Pinpoint the cell where the given text exists, returning its [X, Y] midpoint coordinate. 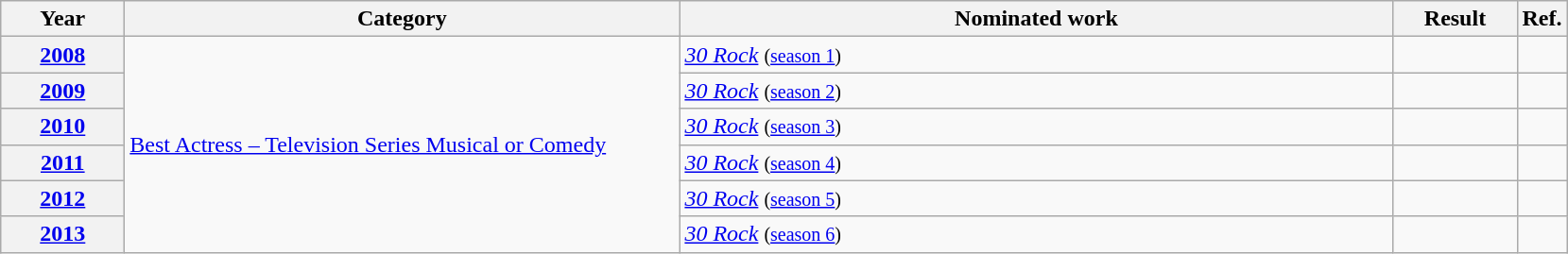
2008 [62, 55]
30 Rock (season 1) [1036, 55]
Year [62, 19]
2013 [62, 234]
30 Rock (season 5) [1036, 198]
30 Rock (season 4) [1036, 162]
Nominated work [1036, 19]
30 Rock (season 2) [1036, 91]
2010 [62, 127]
2012 [62, 198]
2011 [62, 162]
Result [1456, 19]
Ref. [1542, 19]
30 Rock (season 6) [1036, 234]
Best Actress – Television Series Musical or Comedy [403, 144]
30 Rock (season 3) [1036, 127]
2009 [62, 91]
Category [403, 19]
